Pinpoint the cell where the given text exists, returning its (x, y) midpoint coordinate. 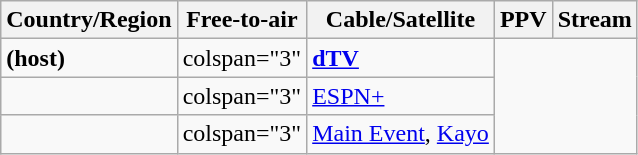
dTV (401, 58)
PPV (523, 20)
ESPN+ (401, 96)
Stream (594, 20)
Free-to-air (242, 20)
Country/Region (89, 20)
(host) (89, 58)
Cable/Satellite (401, 20)
Main Event, Kayo (401, 134)
